Find where the given text appears and provide that cell's center as [X, Y] coordinate. 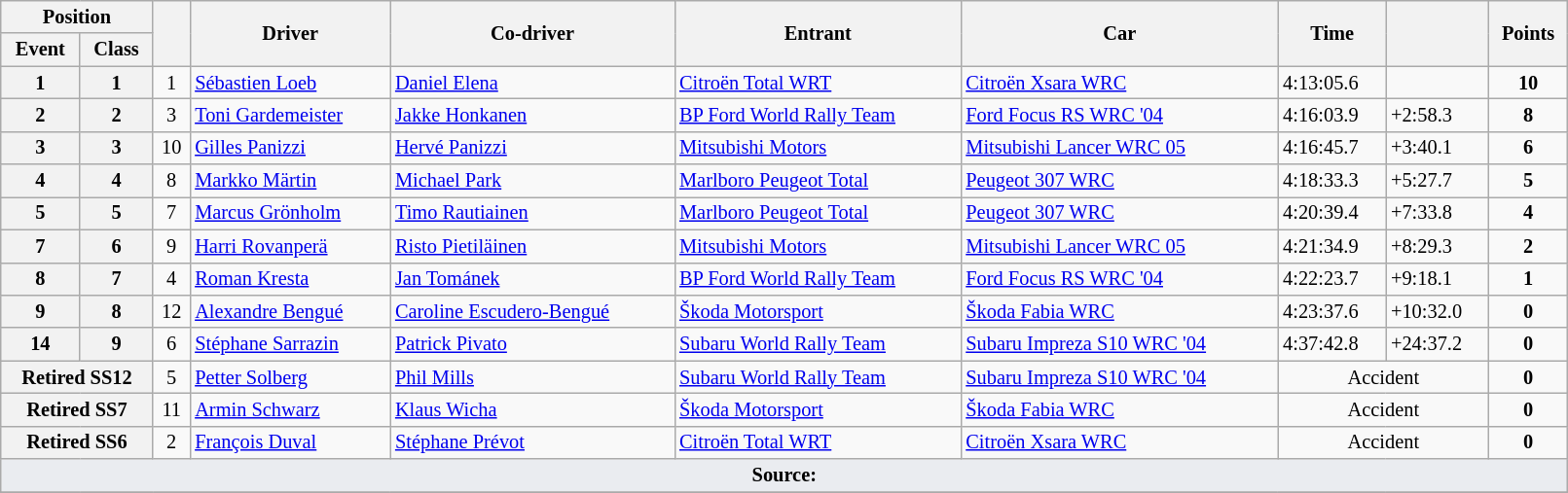
Petter Solberg [290, 377]
Roman Kresta [290, 279]
Position [77, 17]
4:16:45.7 [1331, 148]
+8:29.3 [1437, 246]
Sébastien Loeb [290, 83]
Phil Mills [532, 377]
Car [1119, 33]
4:13:05.6 [1331, 83]
Source: [784, 475]
Harri Rovanperä [290, 246]
Retired SS6 [77, 442]
4:22:23.7 [1331, 279]
Stéphane Sarrazin [290, 344]
4:16:03.9 [1331, 115]
Stéphane Prévot [532, 442]
Co-driver [532, 33]
Alexandre Bengué [290, 311]
Jan Tománek [532, 279]
Jakke Honkanen [532, 115]
Driver [290, 33]
4:21:34.9 [1331, 246]
Armin Schwarz [290, 409]
Daniel Elena [532, 83]
Points [1528, 33]
Caroline Escudero-Bengué [532, 311]
+5:27.7 [1437, 181]
Markko Märtin [290, 181]
Risto Pietiläinen [532, 246]
François Duval [290, 442]
Hervé Panizzi [532, 148]
Michael Park [532, 181]
Toni Gardemeister [290, 115]
Time [1331, 33]
4:23:37.6 [1331, 311]
Timo Rautiainen [532, 213]
Retired SS12 [77, 377]
4:18:33.3 [1331, 181]
Patrick Pivato [532, 344]
Klaus Wicha [532, 409]
12 [171, 311]
11 [171, 409]
Entrant [818, 33]
Event [41, 50]
4:37:42.8 [1331, 344]
4:20:39.4 [1331, 213]
+3:40.1 [1437, 148]
Retired SS7 [77, 409]
+10:32.0 [1437, 311]
14 [41, 344]
Class [117, 50]
+7:33.8 [1437, 213]
+9:18.1 [1437, 279]
+2:58.3 [1437, 115]
+24:37.2 [1437, 344]
Gilles Panizzi [290, 148]
Marcus Grönholm [290, 213]
